Search for the cell housing the specified text and yield its (x, y) center coordinate. 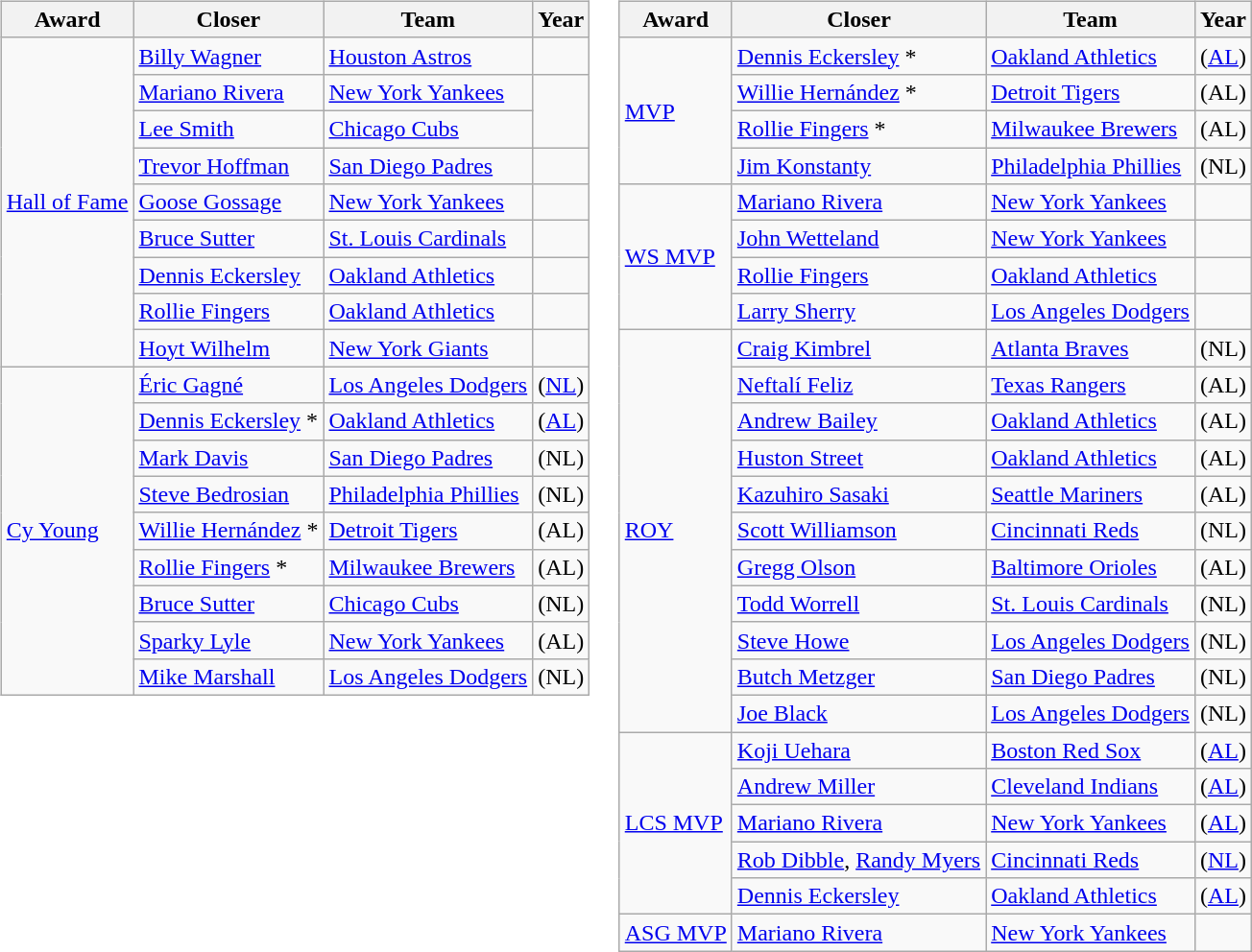
Rob Dibble, Randy Myers (858, 860)
Goose Gossage (229, 202)
Hoyt Wilhelm (229, 348)
Gregg Olson (858, 567)
Steve Howe (858, 640)
Cy Young (67, 532)
Atlanta Braves (1091, 348)
Trevor Hoffman (229, 166)
Todd Worrell (858, 604)
Scott Williamson (858, 531)
Éric Gagné (229, 385)
LCS MVP (676, 822)
New York Giants (428, 348)
Houston Astros (428, 56)
Craig Kimbrel (858, 348)
Cleveland Indians (1091, 787)
ROY (676, 532)
Jim Konstanty (858, 166)
Kazuhiro Sasaki (858, 494)
Boston Red Sox (1091, 750)
Billy Wagner (229, 56)
Neftalí Feliz (858, 385)
Koji Uehara (858, 750)
Huston Street (858, 458)
MVP (676, 110)
Andrew Bailey (858, 421)
Steve Bedrosian (229, 494)
Seattle Mariners (1091, 494)
Mike Marshall (229, 677)
Andrew Miller (858, 787)
WS MVP (676, 257)
Butch Metzger (858, 677)
Baltimore Orioles (1091, 567)
John Wetteland (858, 239)
Lee Smith (229, 129)
Mark Davis (229, 458)
ASG MVP (676, 933)
Sparky Lyle (229, 640)
Joe Black (858, 713)
Larry Sherry (858, 312)
Hall of Fame (67, 202)
Texas Rangers (1091, 385)
